Provide the (X, Y) coordinate of the cell's center where the given text is located.  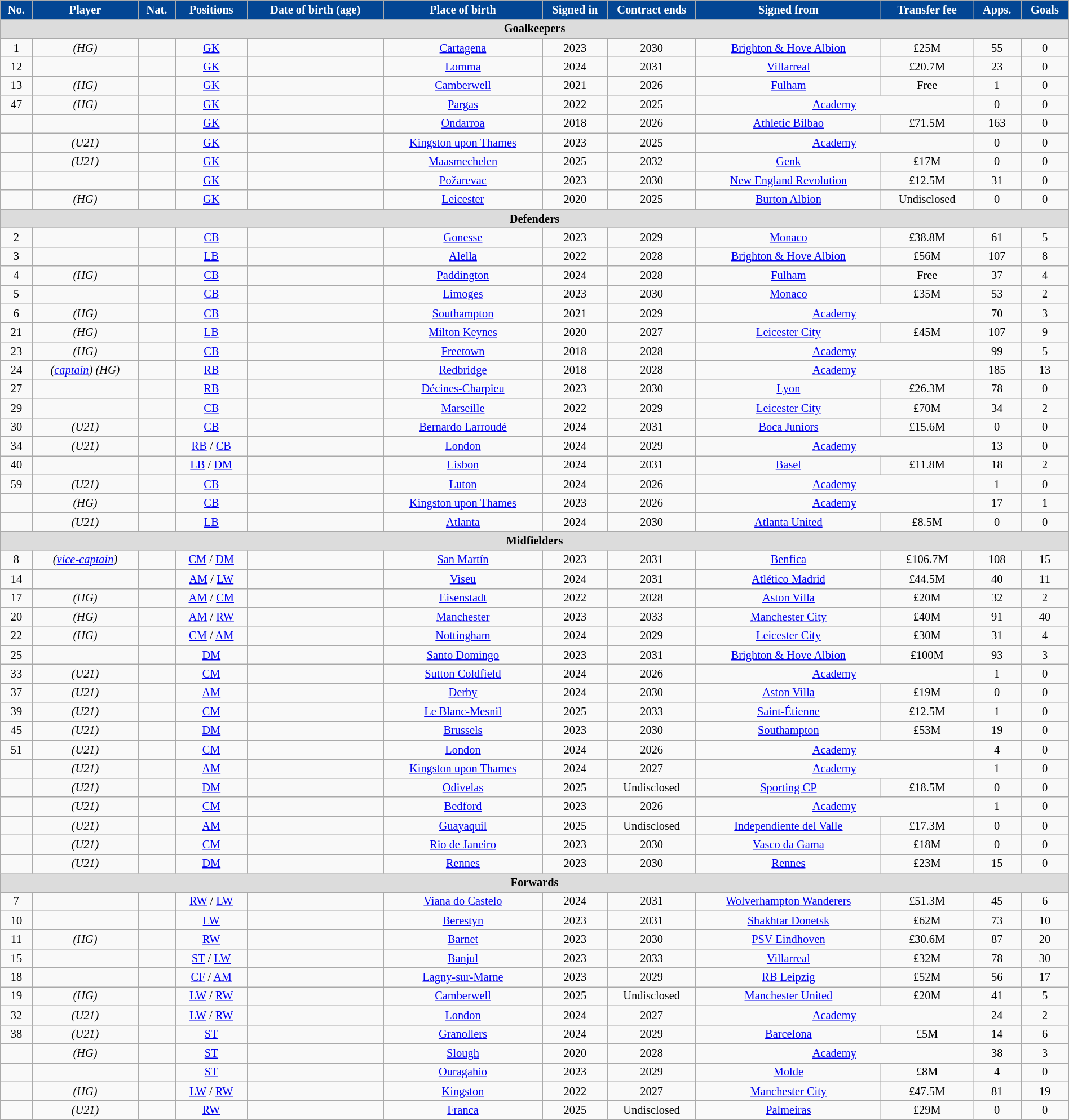
Požarevac (463, 180)
93 (997, 655)
Genk (788, 162)
Lomma (463, 67)
£51.3M (927, 901)
Midfielders (534, 541)
Apps. (997, 10)
Benfica (788, 560)
Contract ends (652, 10)
56 (997, 977)
Atlético Madrid (788, 579)
25 (16, 655)
£15.6M (927, 427)
Lisbon (463, 465)
Positions (211, 10)
£35M (927, 294)
87 (997, 940)
Pargas (463, 105)
New England Revolution (788, 180)
Vasco da Gama (788, 844)
Ondarroa (463, 123)
LW (211, 920)
Bedford (463, 807)
Freetown (463, 351)
Signed from (788, 10)
Leicester (463, 200)
47 (16, 105)
£106.7M (927, 560)
81 (997, 1091)
Gonesse (463, 237)
Wolverhampton Wanderers (788, 901)
Saint-Étienne (788, 712)
Guayaquil (463, 826)
22 (16, 636)
£44.5M (927, 579)
CM / AM (211, 636)
£30M (927, 636)
Odivelas (463, 787)
£5M (927, 1034)
Nottingham (463, 636)
Nat. (157, 10)
Santo Domingo (463, 655)
AM / CM (211, 598)
£32M (927, 958)
70 (997, 313)
Athletic Bilbao (788, 123)
Defenders (534, 219)
Brussels (463, 731)
£23M (927, 864)
Lagny-sur-Marne (463, 977)
No. (16, 10)
£52M (927, 977)
RB Leipzig (788, 977)
Barnet (463, 940)
2032 (652, 162)
CM / DM (211, 560)
£71.5M (927, 123)
£19M (927, 693)
Viseu (463, 579)
£56M (927, 256)
£17.3M (927, 826)
£62M (927, 920)
£20.7M (927, 67)
61 (997, 237)
Milton Keynes (463, 332)
RW / LW (211, 901)
Marseille (463, 408)
£30.6M (927, 940)
108 (997, 560)
Palmeiras (788, 1110)
27 (16, 389)
£25M (927, 48)
Rio de Janeiro (463, 844)
Manchester (463, 617)
Shakhtar Donetsk (788, 920)
29 (16, 408)
Le Blanc-Mesnil (463, 712)
Franca (463, 1110)
Atlanta United (788, 522)
£8M (927, 1072)
7 (16, 901)
San Martín (463, 560)
Redbridge (463, 370)
(vice-captain) (85, 560)
Boca Juniors (788, 427)
39 (16, 712)
£70M (927, 408)
Place of birth (463, 10)
Sutton Coldfield (463, 674)
Goalkeepers (534, 29)
9 (1045, 332)
£18.5M (927, 787)
41 (997, 996)
£40M (927, 617)
Barcelona (788, 1034)
33 (16, 674)
AM / RW (211, 617)
163 (997, 123)
£8.5M (927, 522)
53 (997, 294)
LB / DM (211, 465)
Signed in (575, 10)
Derby (463, 693)
ST / LW (211, 958)
£100M (927, 655)
Berestyn (463, 920)
Atlanta (463, 522)
£38.8M (927, 237)
Manchester United (788, 996)
21 (16, 332)
£45M (927, 332)
Slough (463, 1053)
Sporting CP (788, 787)
£47.5M (927, 1091)
Transfer fee (927, 10)
Forwards (534, 883)
Molde (788, 1072)
55 (997, 48)
59 (16, 484)
Independiente del Valle (788, 826)
Luton (463, 484)
Lyon (788, 389)
Limoges (463, 294)
£18M (927, 844)
Bernardo Larroudé (463, 427)
Viana do Castelo (463, 901)
(captain) (HG) (85, 370)
Goals (1045, 10)
£26.3M (927, 389)
£29M (927, 1110)
RB / CB (211, 446)
Cartagena (463, 48)
Basel (788, 465)
73 (997, 920)
CF / AM (211, 977)
£17M (927, 162)
12 (16, 67)
Date of birth (age) (316, 10)
Eisenstadt (463, 598)
185 (997, 370)
£53M (927, 731)
Décines-Charpieu (463, 389)
AM / LW (211, 579)
Alella (463, 256)
Maasmechelen (463, 162)
PSV Eindhoven (788, 940)
Player (85, 10)
Granollers (463, 1034)
Paddington (463, 276)
91 (997, 617)
51 (16, 750)
Banjul (463, 958)
Ouragahio (463, 1072)
£11.8M (927, 465)
99 (997, 351)
Burton Albion (788, 200)
Kingston (463, 1091)
